Determine the [x, y] coordinate at the center of the cell enclosing the given text.  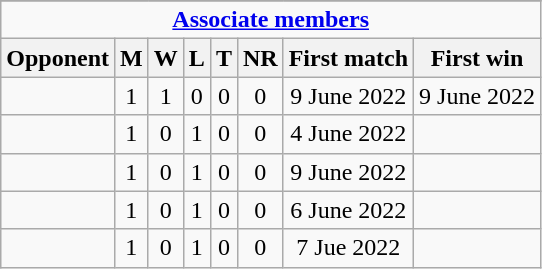
6 June 2022 [348, 210]
7 Jue 2022 [348, 248]
Associate members [271, 20]
W [166, 58]
First match [348, 58]
First win [478, 58]
T [224, 58]
NR [260, 58]
M [132, 58]
L [196, 58]
4 June 2022 [348, 134]
Opponent [58, 58]
